Output the [X, Y] coordinate of the center of the cell containing the given text.  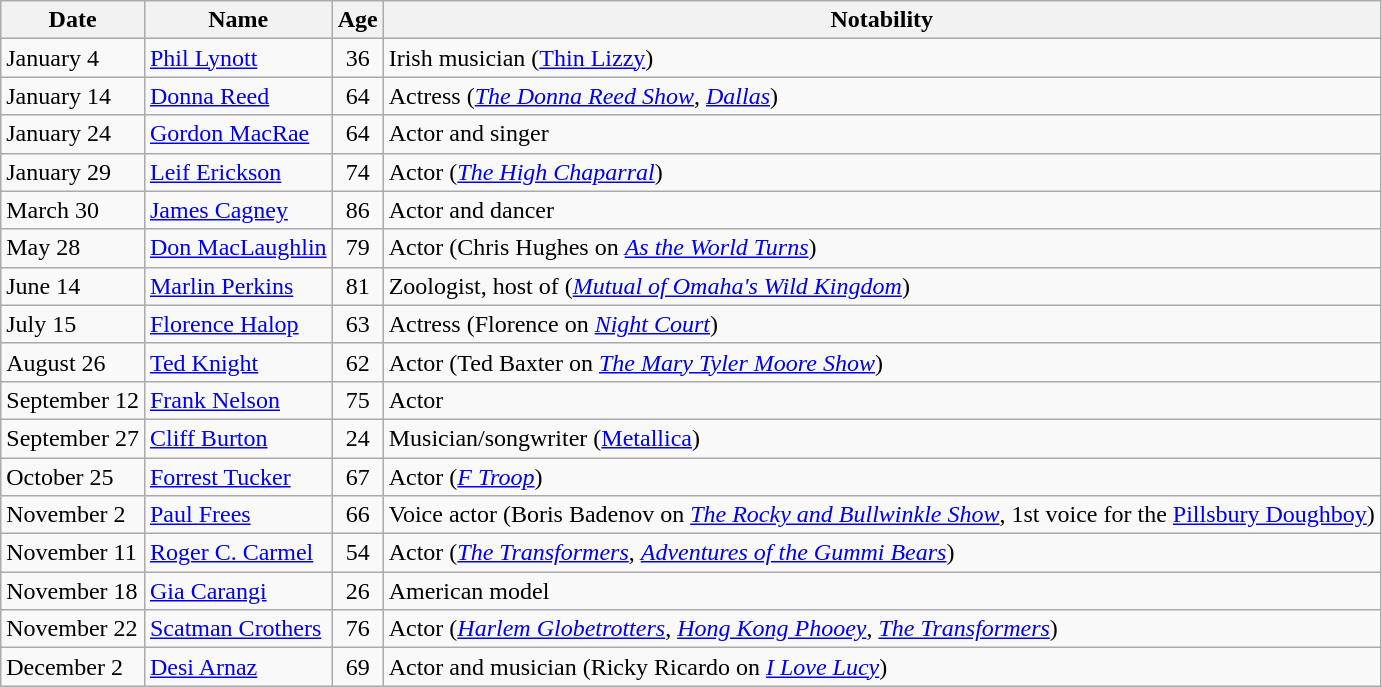
Name [238, 20]
November 2 [73, 515]
Musician/songwriter (Metallica) [882, 438]
Gordon MacRae [238, 134]
Actor (Chris Hughes on As the World Turns) [882, 248]
Date [73, 20]
Forrest Tucker [238, 477]
Phil Lynott [238, 58]
January 14 [73, 96]
Notability [882, 20]
62 [358, 362]
Marlin Perkins [238, 286]
Irish musician (Thin Lizzy) [882, 58]
63 [358, 324]
74 [358, 172]
26 [358, 591]
Cliff Burton [238, 438]
81 [358, 286]
86 [358, 210]
76 [358, 629]
Actor (Harlem Globetrotters, Hong Kong Phooey, The Transformers) [882, 629]
March 30 [73, 210]
Roger C. Carmel [238, 553]
James Cagney [238, 210]
Actor and dancer [882, 210]
Actress (Florence on Night Court) [882, 324]
Florence Halop [238, 324]
August 26 [73, 362]
67 [358, 477]
July 15 [73, 324]
Leif Erickson [238, 172]
Age [358, 20]
January 24 [73, 134]
January 29 [73, 172]
Actor (Ted Baxter on The Mary Tyler Moore Show) [882, 362]
Ted Knight [238, 362]
Scatman Crothers [238, 629]
Actor (F Troop) [882, 477]
Voice actor (Boris Badenov on The Rocky and Bullwinkle Show, 1st voice for the Pillsbury Doughboy) [882, 515]
Gia Carangi [238, 591]
October 25 [73, 477]
Desi Arnaz [238, 667]
Actor and singer [882, 134]
Donna Reed [238, 96]
36 [358, 58]
November 18 [73, 591]
September 12 [73, 400]
May 28 [73, 248]
January 4 [73, 58]
Actress (The Donna Reed Show, Dallas) [882, 96]
69 [358, 667]
Actor (The Transformers, Adventures of the Gummi Bears) [882, 553]
June 14 [73, 286]
Actor [882, 400]
Zoologist, host of (Mutual of Omaha's Wild Kingdom) [882, 286]
December 2 [73, 667]
24 [358, 438]
American model [882, 591]
Actor (The High Chaparral) [882, 172]
54 [358, 553]
September 27 [73, 438]
Don MacLaughlin [238, 248]
November 11 [73, 553]
Frank Nelson [238, 400]
79 [358, 248]
Paul Frees [238, 515]
75 [358, 400]
November 22 [73, 629]
66 [358, 515]
Actor and musician (Ricky Ricardo on I Love Lucy) [882, 667]
